Determine the (x, y) coordinate at the center of the cell enclosing the given text.  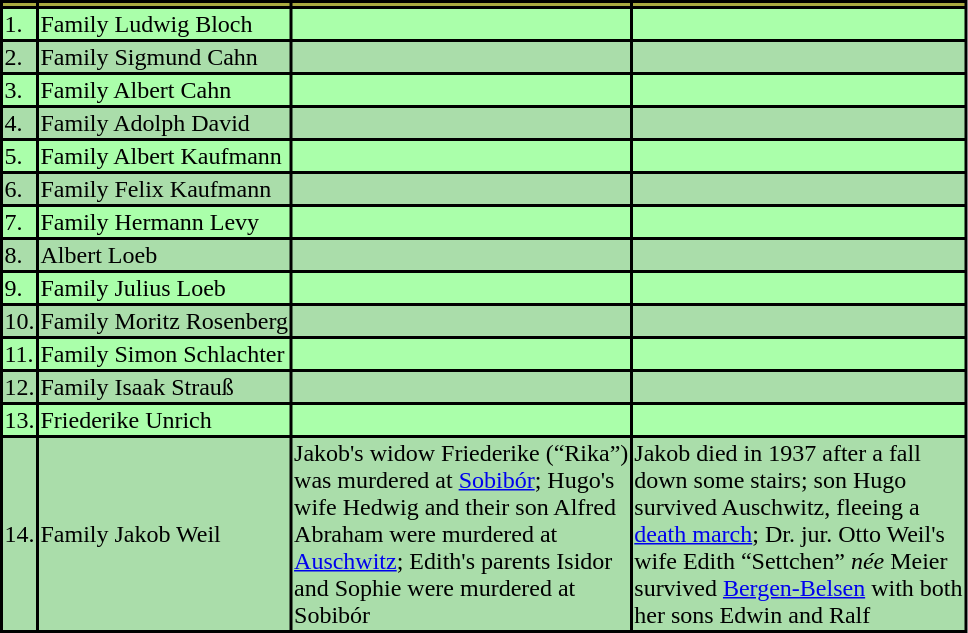
Family Sigmund Cahn (164, 57)
Family Moritz Rosenberg (164, 321)
Family Adolph David (164, 123)
Family Isaak Strauß (164, 387)
14. (20, 534)
12. (20, 387)
11. (20, 354)
9. (20, 288)
5. (20, 156)
Family Albert Kaufmann (164, 156)
Family Ludwig Bloch (164, 24)
Family Julius Loeb (164, 288)
Friederike Unrich (164, 420)
Albert Loeb (164, 255)
Family Jakob Weil (164, 534)
Family Albert Cahn (164, 90)
3. (20, 90)
Family Hermann Levy (164, 222)
7. (20, 222)
1. (20, 24)
13. (20, 420)
6. (20, 189)
Family Simon Schlachter (164, 354)
10. (20, 321)
2. (20, 57)
4. (20, 123)
8. (20, 255)
Family Felix Kaufmann (164, 189)
